Search for the cell housing the specified text and yield its (x, y) center coordinate. 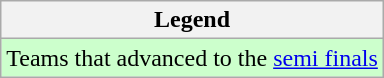
Teams that advanced to the semi finals (192, 58)
Legend (192, 20)
